Detect which cell encompasses the target text, then output its (x, y) center coordinate. 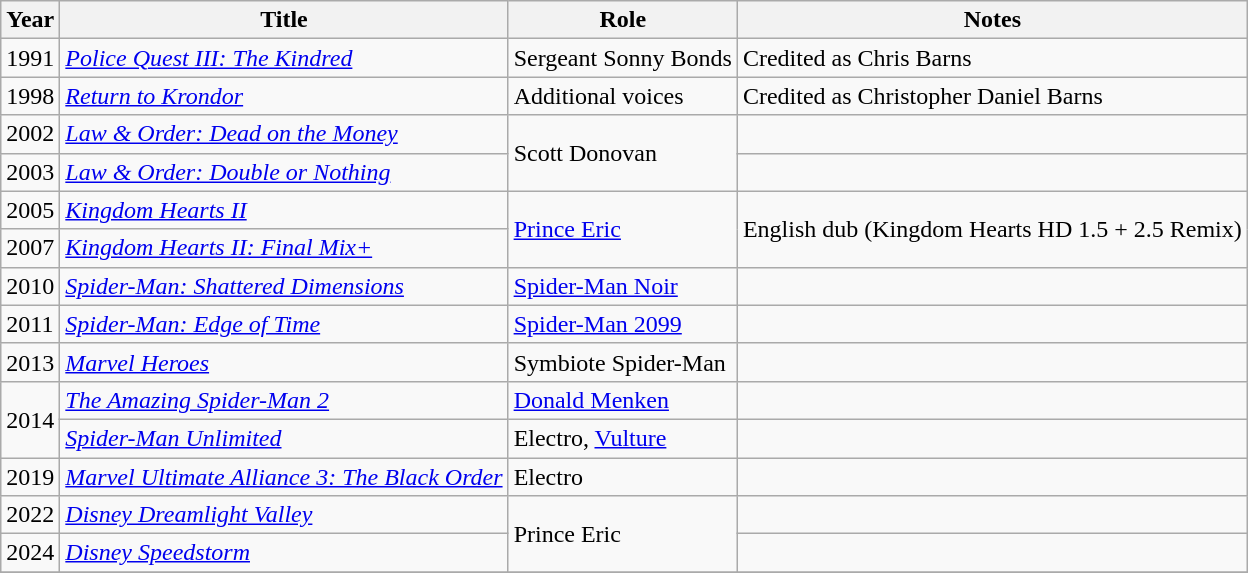
1991 (30, 58)
2002 (30, 134)
Scott Donovan (622, 153)
Law & Order: Dead on the Money (284, 134)
The Amazing Spider-Man 2 (284, 400)
Spider-Man: Shattered Dimensions (284, 286)
Role (622, 20)
Additional voices (622, 96)
1998 (30, 96)
Law & Order: Double or Nothing (284, 172)
Symbiote Spider-Man (622, 362)
Return to Krondor (284, 96)
2024 (30, 553)
Year (30, 20)
Electro (622, 477)
Police Quest III: The Kindred (284, 58)
2005 (30, 210)
Disney Dreamlight Valley (284, 515)
2019 (30, 477)
Kingdom Hearts II: Final Mix+ (284, 248)
Spider-Man: Edge of Time (284, 324)
Marvel Heroes (284, 362)
Credited as Christopher Daniel Barns (992, 96)
2022 (30, 515)
Marvel Ultimate Alliance 3: The Black Order (284, 477)
Spider-Man Noir (622, 286)
2003 (30, 172)
2007 (30, 248)
Disney Speedstorm (284, 553)
2013 (30, 362)
Notes (992, 20)
Spider-Man 2099 (622, 324)
2010 (30, 286)
Donald Menken (622, 400)
Spider-Man Unlimited (284, 438)
Electro, Vulture (622, 438)
Credited as Chris Barns (992, 58)
Title (284, 20)
Sergeant Sonny Bonds (622, 58)
2014 (30, 419)
Kingdom Hearts II (284, 210)
English dub (Kingdom Hearts HD 1.5 + 2.5 Remix) (992, 229)
2011 (30, 324)
